Return the [x, y] coordinate for the center point of the cell that contains the specified text.  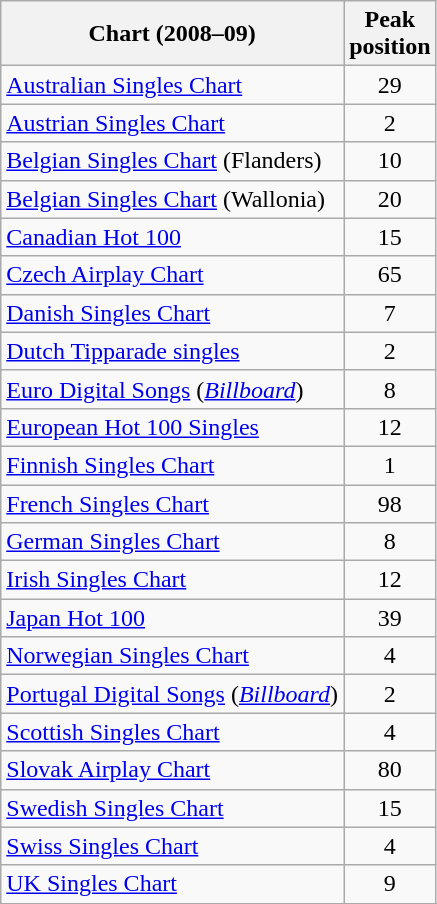
29 [390, 85]
Danish Singles Chart [172, 313]
Belgian Singles Chart (Flanders) [172, 161]
Belgian Singles Chart (Wallonia) [172, 199]
20 [390, 199]
65 [390, 275]
European Hot 100 Singles [172, 427]
Chart (2008–09) [172, 34]
80 [390, 770]
German Singles Chart [172, 542]
Canadian Hot 100 [172, 237]
1 [390, 465]
98 [390, 503]
Finnish Singles Chart [172, 465]
UK Singles Chart [172, 884]
Czech Airplay Chart [172, 275]
Peakposition [390, 34]
Australian Singles Chart [172, 85]
Norwegian Singles Chart [172, 656]
Dutch Tipparade singles [172, 351]
French Singles Chart [172, 503]
Scottish Singles Chart [172, 732]
39 [390, 618]
10 [390, 161]
Swedish Singles Chart [172, 808]
Irish Singles Chart [172, 580]
Slovak Airplay Chart [172, 770]
7 [390, 313]
Swiss Singles Chart [172, 846]
Euro Digital Songs (Billboard) [172, 389]
9 [390, 884]
Japan Hot 100 [172, 618]
Portugal Digital Songs (Billboard) [172, 694]
Austrian Singles Chart [172, 123]
